From the cell containing the given text, extract its center point as [X, Y] coordinate. 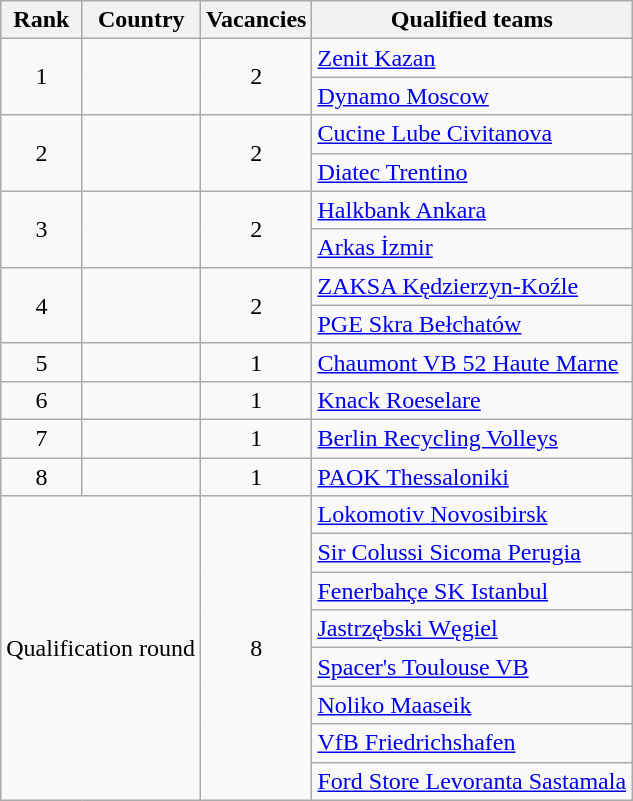
Qualification round [101, 648]
Zenit Kazan [472, 58]
5 [42, 362]
7 [42, 438]
Country [141, 20]
Chaumont VB 52 Haute Marne [472, 362]
Noliko Maaseik [472, 705]
Diatec Trentino [472, 172]
Arkas İzmir [472, 248]
Berlin Recycling Volleys [472, 438]
Cucine Lube Civitanova [472, 134]
Qualified teams [472, 20]
Vacancies [256, 20]
VfB Friedrichshafen [472, 743]
PAOK Thessaloniki [472, 477]
Jastrzębski Węgiel [472, 629]
Dynamo Moscow [472, 96]
3 [42, 229]
Ford Store Levoranta Sastamala [472, 781]
4 [42, 305]
Halkbank Ankara [472, 210]
Rank [42, 20]
Knack Roeselare [472, 400]
ZAKSA Kędzierzyn-Koźle [472, 286]
6 [42, 400]
Spacer's Toulouse VB [472, 667]
Sir Colussi Sicoma Perugia [472, 553]
PGE Skra Bełchatów [472, 324]
Lokomotiv Novosibirsk [472, 515]
Fenerbahçe SK Istanbul [472, 591]
